Locate the cell with the specified text and output its (X, Y) center coordinate. 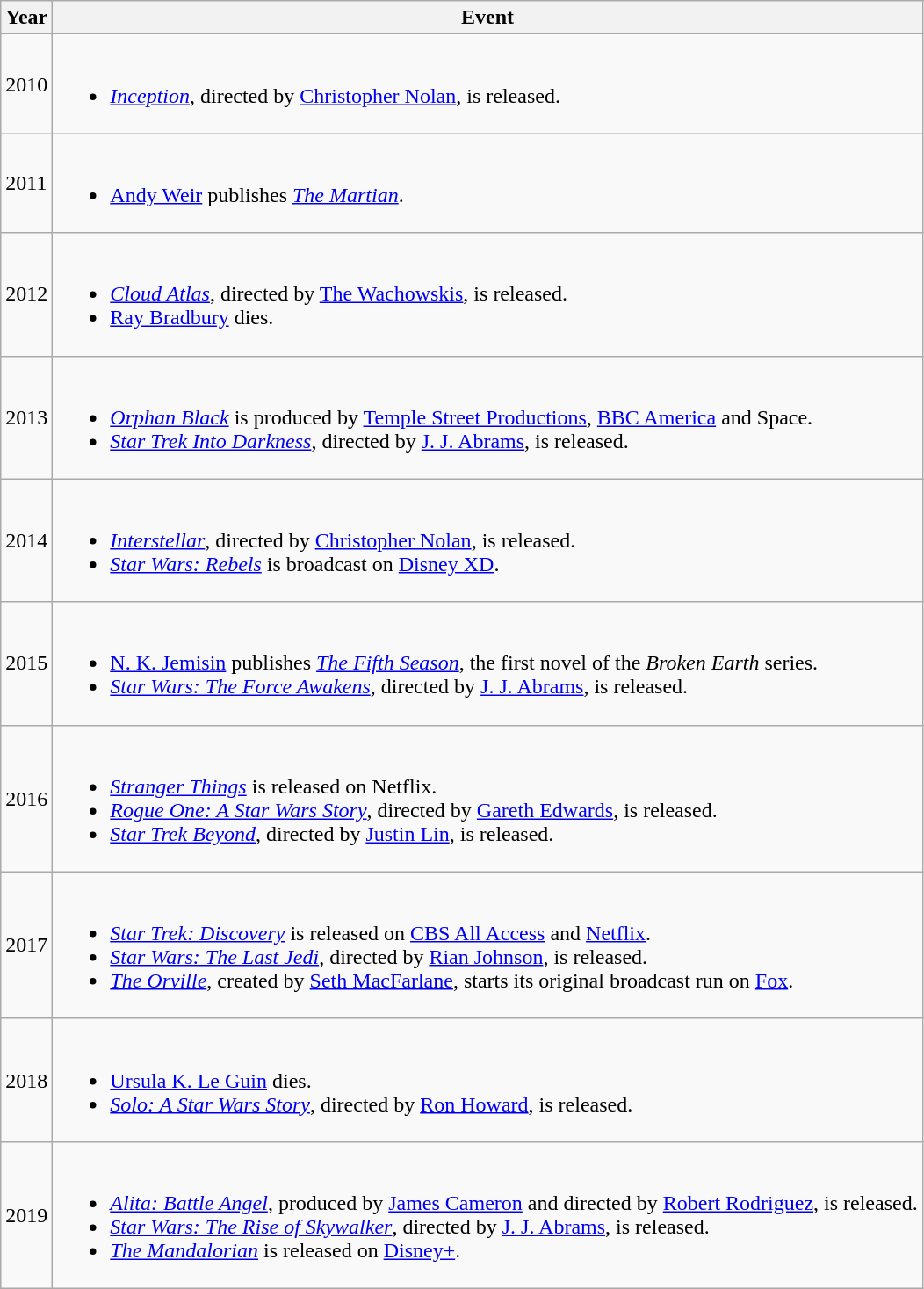
Interstellar, directed by Christopher Nolan, is released.Star Wars: Rebels is broadcast on Disney XD. (487, 540)
2013 (26, 417)
2016 (26, 798)
Ursula K. Le Guin dies.Solo: A Star Wars Story, directed by Ron Howard, is released. (487, 1080)
2017 (26, 945)
Event (487, 18)
2012 (26, 294)
2019 (26, 1214)
Andy Weir publishes The Martian. (487, 183)
Year (26, 18)
Cloud Atlas, directed by The Wachowskis, is released.Ray Bradbury dies. (487, 294)
2014 (26, 540)
2010 (26, 84)
2015 (26, 663)
2018 (26, 1080)
Orphan Black is produced by Temple Street Productions, BBC America and Space.Star Trek Into Darkness, directed by J. J. Abrams, is released. (487, 417)
Inception, directed by Christopher Nolan, is released. (487, 84)
2011 (26, 183)
